Return [X, Y] of the center of cell containing provided text 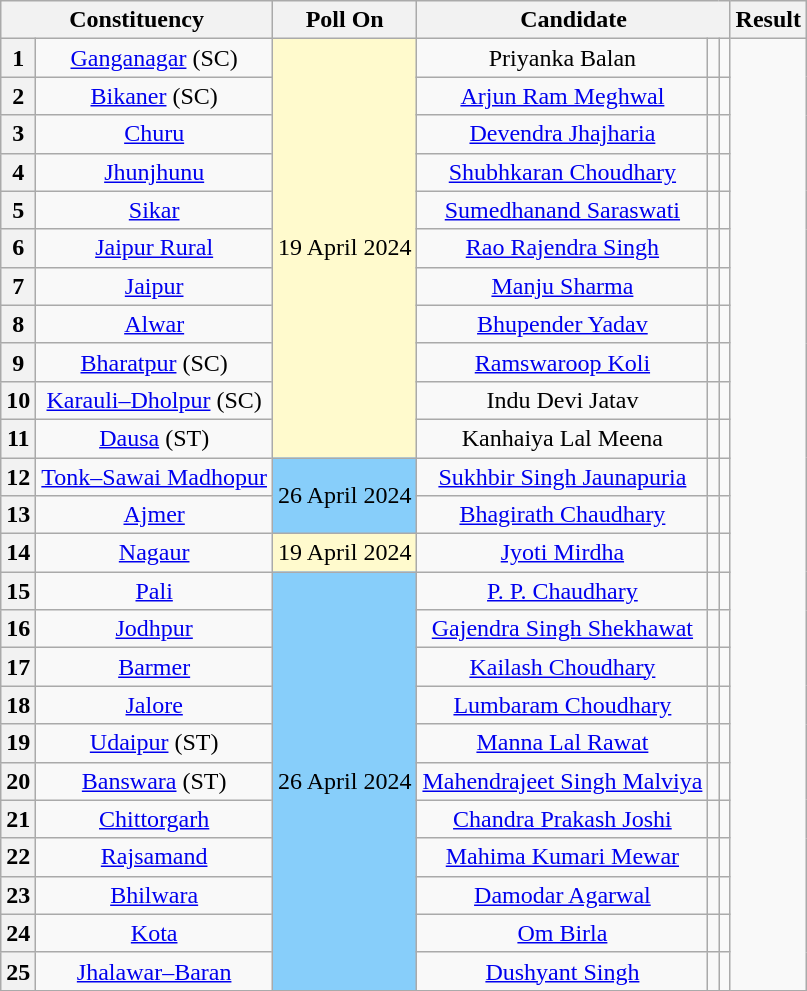
Udaipur (ST) [154, 743]
10 [18, 400]
24 [18, 933]
Arjun Ram Meghwal [562, 96]
8 [18, 324]
Constituency [137, 20]
Jalore [154, 705]
15 [18, 591]
Chandra Prakash Joshi [562, 819]
3 [18, 134]
Ajmer [154, 515]
Manju Sharma [562, 286]
Mahima Kumari Mewar [562, 857]
Bhupender Yadav [562, 324]
Churu [154, 134]
Tonk–Sawai Madhopur [154, 477]
Result [768, 20]
16 [18, 629]
Bhilwara [154, 895]
13 [18, 515]
Karauli–Dholpur (SC) [154, 400]
Jaipur Rural [154, 248]
Jhunjhunu [154, 172]
Pali [154, 591]
Rao Rajendra Singh [562, 248]
11 [18, 438]
Nagaur [154, 553]
Kota [154, 933]
23 [18, 895]
22 [18, 857]
Manna Lal Rawat [562, 743]
Damodar Agarwal [562, 895]
Kailash Choudhary [562, 667]
Sumedhanand Saraswati [562, 210]
21 [18, 819]
P. P. Chaudhary [562, 591]
Lumbaram Choudhary [562, 705]
Jyoti Mirdha [562, 553]
1 [18, 58]
Kanhaiya Lal Meena [562, 438]
4 [18, 172]
Bharatpur (SC) [154, 362]
17 [18, 667]
Candidate [574, 20]
18 [18, 705]
7 [18, 286]
14 [18, 553]
5 [18, 210]
Poll On [345, 20]
Rajsamand [154, 857]
Ramswaroop Koli [562, 362]
Jodhpur [154, 629]
Banswara (ST) [154, 781]
25 [18, 971]
Bikaner (SC) [154, 96]
Bhagirath Chaudhary [562, 515]
Gajendra Singh Shekhawat [562, 629]
12 [18, 477]
19 [18, 743]
Jaipur [154, 286]
Jhalawar–Baran [154, 971]
2 [18, 96]
Devendra Jhajharia [562, 134]
Sukhbir Singh Jaunapuria [562, 477]
Shubhkaran Choudhary [562, 172]
Ganganagar (SC) [154, 58]
Alwar [154, 324]
Priyanka Balan [562, 58]
Indu Devi Jatav [562, 400]
Om Birla [562, 933]
Chittorgarh [154, 819]
Dausa (ST) [154, 438]
Sikar [154, 210]
20 [18, 781]
Mahendrajeet Singh Malviya [562, 781]
9 [18, 362]
6 [18, 248]
Barmer [154, 667]
Dushyant Singh [562, 971]
